Provide the [X, Y] coordinate of the cell's center where the given text is located.  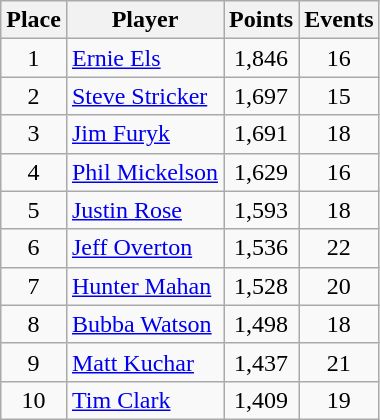
1,697 [262, 96]
1 [34, 58]
10 [34, 400]
Jim Furyk [144, 134]
1,498 [262, 324]
8 [34, 324]
Player [144, 20]
21 [339, 362]
Steve Stricker [144, 96]
Matt Kuchar [144, 362]
1,629 [262, 172]
15 [339, 96]
6 [34, 248]
Ernie Els [144, 58]
4 [34, 172]
1,846 [262, 58]
2 [34, 96]
Hunter Mahan [144, 286]
1,437 [262, 362]
Place [34, 20]
Points [262, 20]
1,536 [262, 248]
1,593 [262, 210]
Jeff Overton [144, 248]
Justin Rose [144, 210]
9 [34, 362]
7 [34, 286]
Phil Mickelson [144, 172]
19 [339, 400]
Bubba Watson [144, 324]
22 [339, 248]
20 [339, 286]
1,691 [262, 134]
1,409 [262, 400]
3 [34, 134]
1,528 [262, 286]
Events [339, 20]
5 [34, 210]
Tim Clark [144, 400]
